Pinpoint the cell where the given text exists, returning its (X, Y) midpoint coordinate. 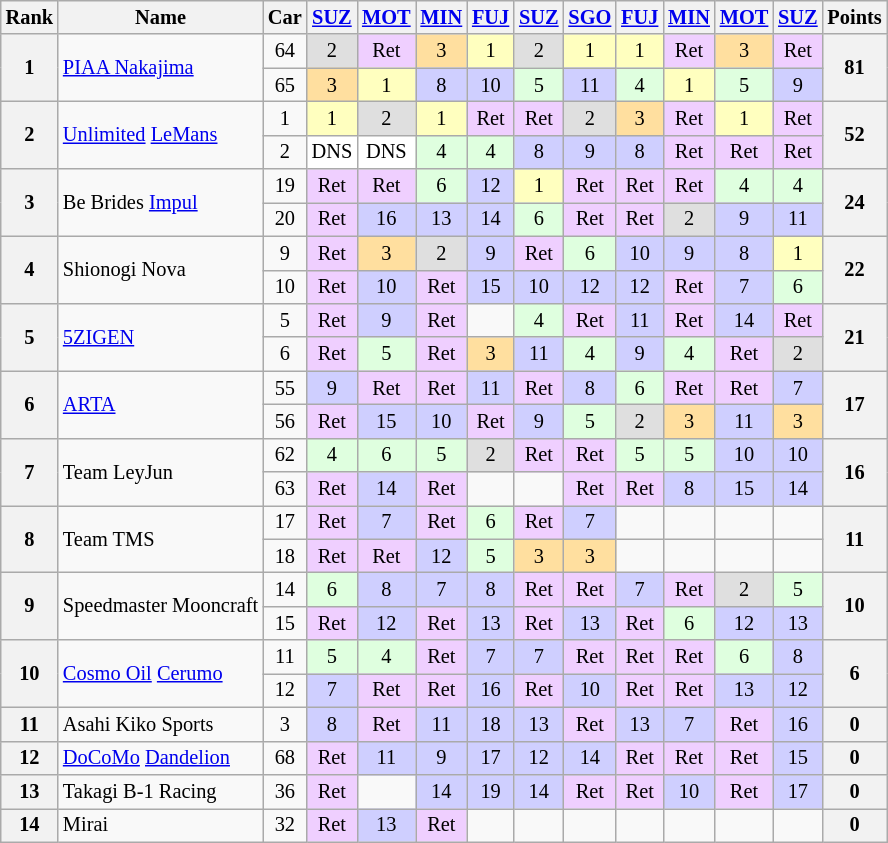
DoCoMo Dandelion (160, 758)
Be Brides Impul (160, 202)
81 (855, 68)
5ZIGEN (160, 336)
20 (285, 219)
Shionogi Nova (160, 270)
Takagi B-1 Racing (160, 791)
52 (855, 134)
22 (855, 270)
56 (285, 421)
ARTA (160, 404)
Speedmaster Mooncraft (160, 606)
Rank (30, 17)
24 (855, 202)
Name (160, 17)
32 (285, 825)
Team TMS (160, 538)
Asahi Kiko Sports (160, 724)
SGO (590, 17)
36 (285, 791)
Points (855, 17)
62 (285, 455)
63 (285, 489)
65 (285, 85)
Cosmo Oil Cerumo (160, 674)
21 (855, 336)
55 (285, 388)
PIAA Nakajima (160, 68)
68 (285, 758)
Unlimited LeMans (160, 134)
Car (285, 17)
Mirai (160, 825)
64 (285, 51)
Team LeyJun (160, 472)
